For the text-containing cell, return its midpoint in [x, y] coordinate format. 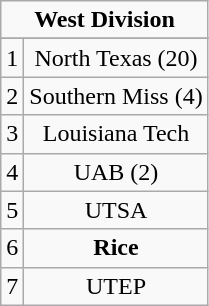
4 [12, 172]
West Division [104, 20]
2 [12, 96]
UAB (2) [116, 172]
3 [12, 134]
7 [12, 286]
5 [12, 210]
Louisiana Tech [116, 134]
Rice [116, 248]
1 [12, 58]
Southern Miss (4) [116, 96]
UTSA [116, 210]
6 [12, 248]
UTEP [116, 286]
North Texas (20) [116, 58]
